Scan for the cell matching the given text and deliver its [X, Y] coordinate at center. 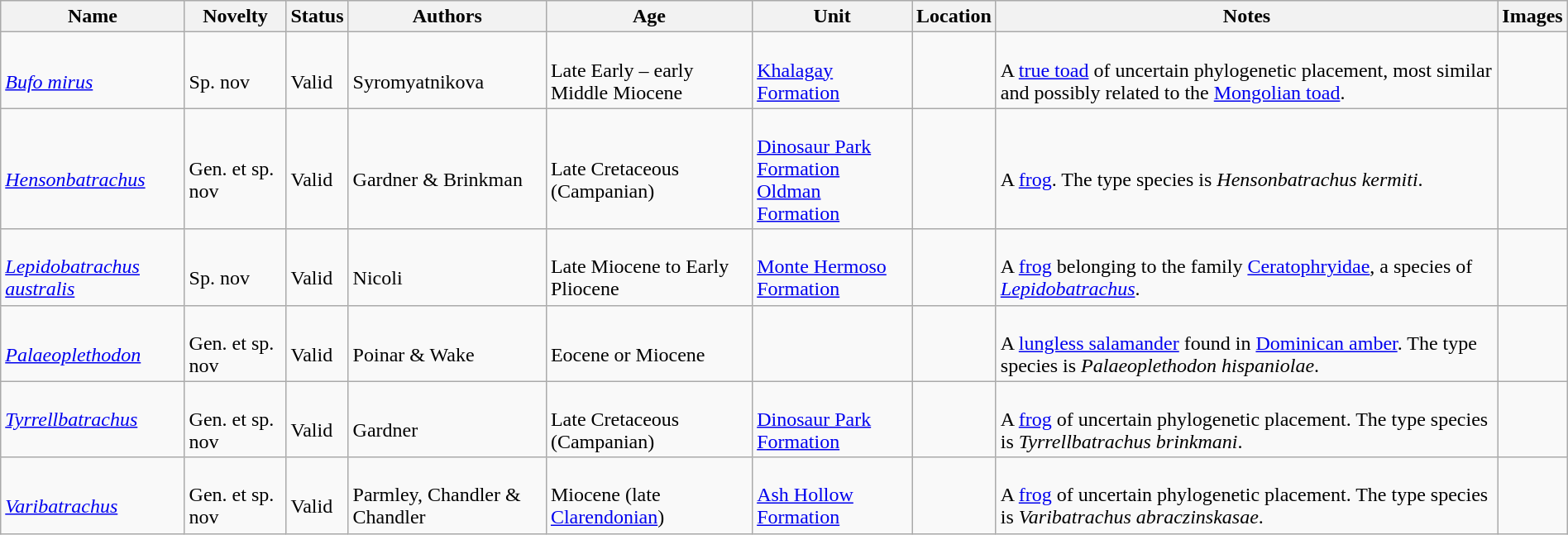
Notes [1247, 17]
A true toad of uncertain phylogenetic placement, most similar and possibly related to the Mongolian toad. [1247, 70]
A lungless salamander found in Dominican amber. The type species is Palaeoplethodon hispaniolae. [1247, 343]
Novelty [235, 17]
Unit [832, 17]
Syromyatnikova [447, 70]
Poinar & Wake [447, 343]
Miocene (late Clarendonian) [648, 495]
Dinosaur Park Formation Oldman Formation [832, 169]
Images [1532, 17]
Bufo mirus [93, 70]
Eocene or Miocene [648, 343]
Authors [447, 17]
Late Early – early Middle Miocene [648, 70]
A frog of uncertain phylogenetic placement. The type species is Varibatrachus abraczinskasae. [1247, 495]
Varibatrachus [93, 495]
Ash Hollow Formation [832, 495]
Nicoli [447, 267]
Gardner & Brinkman [447, 169]
A frog belonging to the family Ceratophryidae, a species of Lepidobatrachus. [1247, 267]
Hensonbatrachus [93, 169]
Monte Hermoso Formation [832, 267]
Khalagay Formation [832, 70]
A frog. The type species is Hensonbatrachus kermiti. [1247, 169]
Parmley, Chandler & Chandler [447, 495]
Location [954, 17]
Palaeoplethodon [93, 343]
Name [93, 17]
Lepidobatrachus australis [93, 267]
A frog of uncertain phylogenetic placement. The type species is Tyrrellbatrachus brinkmani. [1247, 419]
Gardner [447, 419]
Tyrrellbatrachus [93, 419]
Age [648, 17]
Status [318, 17]
Late Miocene to Early Pliocene [648, 267]
Dinosaur Park Formation [832, 419]
